Scan for the cell matching the given text and deliver its [X, Y] coordinate at center. 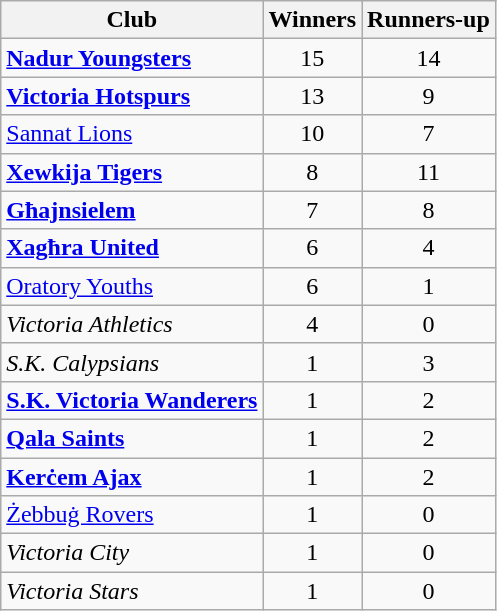
Victoria City [132, 553]
Club [132, 20]
13 [312, 96]
Għajnsielem [132, 210]
Nadur Youngsters [132, 58]
Victoria Athletics [132, 324]
10 [312, 134]
Runners-up [429, 20]
Kerċem Ajax [132, 477]
S.K. Calypsians [132, 362]
Victoria Hotspurs [132, 96]
14 [429, 58]
3 [429, 362]
Sannat Lions [132, 134]
Żebbuġ Rovers [132, 515]
S.K. Victoria Wanderers [132, 400]
9 [429, 96]
11 [429, 172]
Xagħra United [132, 248]
Victoria Stars [132, 591]
Oratory Youths [132, 286]
Winners [312, 20]
Xewkija Tigers [132, 172]
15 [312, 58]
Qala Saints [132, 438]
